From the cell containing the given text, extract its center point as [x, y] coordinate. 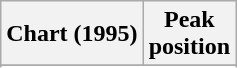
Peakposition [189, 34]
Chart (1995) [72, 34]
